Search for the cell housing the specified text and yield its [x, y] center coordinate. 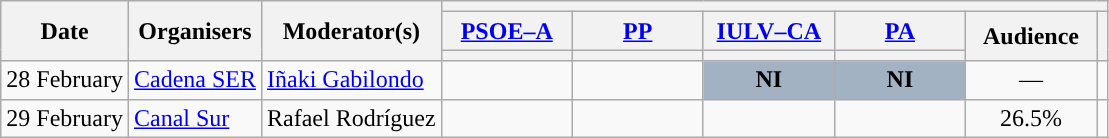
Organisers [194, 31]
Rafael Rodríguez [352, 118]
Cadena SER [194, 80]
Date [65, 31]
29 February [65, 118]
IULV–CA [768, 31]
Audience [1030, 36]
28 February [65, 80]
— [1030, 80]
Iñaki Gabilondo [352, 80]
PSOE–A [506, 31]
PA [900, 31]
PP [638, 31]
Canal Sur [194, 118]
26.5% [1030, 118]
Moderator(s) [352, 31]
